For the text-containing cell, return its midpoint in [x, y] coordinate format. 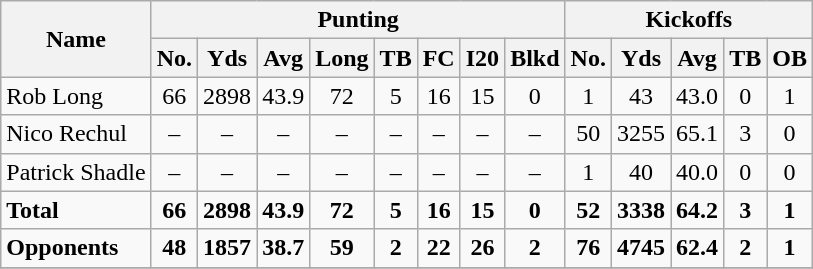
Long [342, 58]
Opponents [76, 248]
Nico Rechul [76, 134]
4745 [640, 248]
FC [438, 58]
76 [588, 248]
38.7 [284, 248]
65.1 [698, 134]
I20 [482, 58]
48 [174, 248]
40.0 [698, 172]
3255 [640, 134]
22 [438, 248]
52 [588, 210]
Kickoffs [688, 20]
Total [76, 210]
Rob Long [76, 96]
62.4 [698, 248]
64.2 [698, 210]
OB [790, 58]
59 [342, 248]
Punting [358, 20]
Blkd [535, 58]
40 [640, 172]
43.0 [698, 96]
50 [588, 134]
Patrick Shadle [76, 172]
1857 [228, 248]
26 [482, 248]
Name [76, 39]
3338 [640, 210]
43 [640, 96]
